Return the (x, y) coordinate for the center point of the cell that contains the specified text.  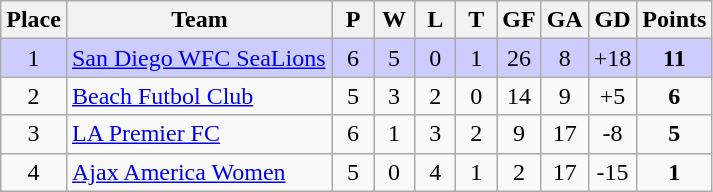
+18 (612, 58)
LA Premier FC (199, 134)
GA (564, 20)
8 (564, 58)
T (476, 20)
Place (34, 20)
W (394, 20)
Team (199, 20)
Points (674, 20)
-15 (612, 172)
11 (674, 58)
San Diego WFC SeaLions (199, 58)
Beach Futbol Club (199, 96)
Ajax America Women (199, 172)
+5 (612, 96)
26 (519, 58)
14 (519, 96)
P (354, 20)
L (436, 20)
GD (612, 20)
-8 (612, 134)
GF (519, 20)
